For the text-containing cell, return its midpoint in [x, y] coordinate format. 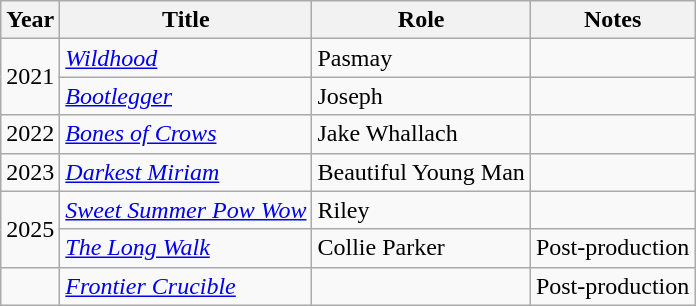
Year [30, 20]
Pasmay [421, 58]
Collie Parker [421, 248]
Riley [421, 210]
Jake Whallach [421, 134]
2021 [30, 77]
Wildhood [186, 58]
Frontier Crucible [186, 286]
The Long Walk [186, 248]
2022 [30, 134]
2023 [30, 172]
Notes [612, 20]
Sweet Summer Pow Wow [186, 210]
Title [186, 20]
Beautiful Young Man [421, 172]
Bootlegger [186, 96]
Role [421, 20]
Joseph [421, 96]
Bones of Crows [186, 134]
Darkest Miriam [186, 172]
2025 [30, 229]
